Scan for the cell matching the given text and deliver its [x, y] coordinate at center. 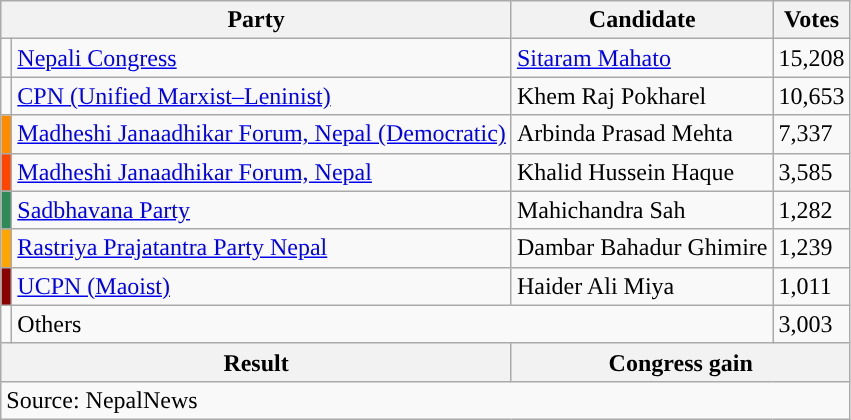
Sitaram Mahato [642, 58]
Sadbhavana Party [262, 210]
Dambar Bahadur Ghimire [642, 248]
3,585 [812, 172]
1,239 [812, 248]
Madheshi Janaadhikar Forum, Nepal [262, 172]
10,653 [812, 96]
1,011 [812, 286]
Others [392, 324]
Source: NepalNews [426, 400]
Arbinda Prasad Mehta [642, 134]
3,003 [812, 324]
Party [256, 20]
Madheshi Janaadhikar Forum, Nepal (Democratic) [262, 134]
Candidate [642, 20]
Nepali Congress [262, 58]
Khalid Hussein Haque [642, 172]
UCPN (Maoist) [262, 286]
Rastriya Prajatantra Party Nepal [262, 248]
15,208 [812, 58]
Khem Raj Pokharel [642, 96]
Votes [812, 20]
Result [256, 362]
7,337 [812, 134]
Haider Ali Miya [642, 286]
Mahichandra Sah [642, 210]
CPN (Unified Marxist–Leninist) [262, 96]
Congress gain [680, 362]
1,282 [812, 210]
